From the cell containing the given text, extract its center point as [X, Y] coordinate. 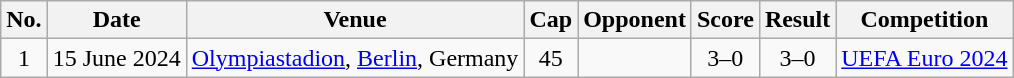
1 [24, 58]
45 [551, 58]
UEFA Euro 2024 [924, 58]
Venue [355, 20]
Cap [551, 20]
15 June 2024 [116, 58]
Opponent [635, 20]
No. [24, 20]
Date [116, 20]
Olympiastadion, Berlin, Germany [355, 58]
Score [725, 20]
Competition [924, 20]
Result [797, 20]
